Determine the (X, Y) coordinate at the center of the cell enclosing the given text.  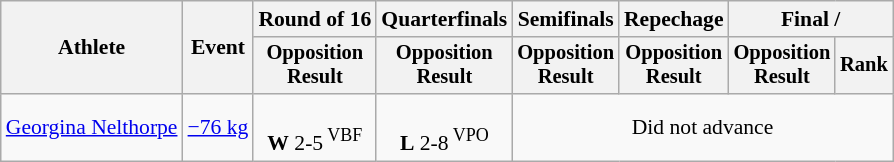
Event (218, 48)
Georgina Nelthorpe (92, 128)
Semifinals (566, 19)
L 2-8 VPO (444, 128)
Quarterfinals (444, 19)
Final / (811, 19)
Rank (864, 66)
Did not advance (702, 128)
W 2-5 VBF (314, 128)
Round of 16 (314, 19)
−76 kg (218, 128)
Athlete (92, 48)
Repechage (674, 19)
